Locate the cell with the specified text and output its [x, y] center coordinate. 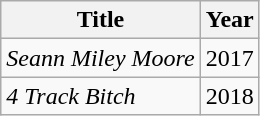
4 Track Bitch [100, 96]
Year [230, 20]
2018 [230, 96]
Seann Miley Moore [100, 58]
Title [100, 20]
2017 [230, 58]
